Determine the [X, Y] coordinate at the center of the cell enclosing the given text.  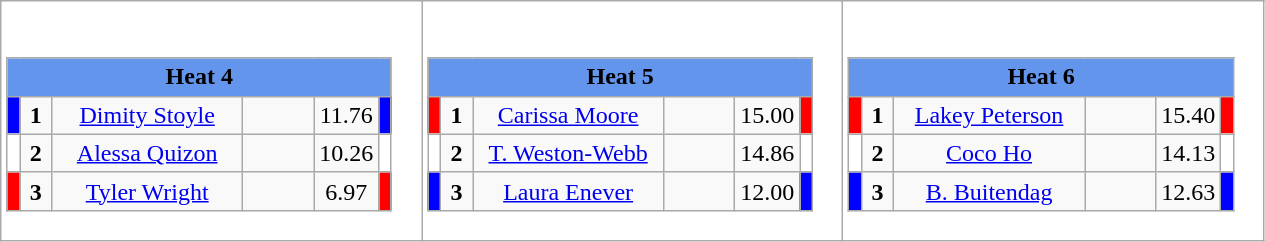
Heat 4 [199, 77]
Laura Enever [568, 191]
Heat 6 [1041, 77]
10.26 [346, 153]
15.40 [1188, 115]
B. Buitendag [990, 191]
Heat 4 1 Dimity Stoyle 11.76 2 Alessa Quizon 10.26 3 Tyler Wright 6.97 [212, 121]
12.00 [768, 191]
Tyler Wright [148, 191]
Carissa Moore [568, 115]
14.86 [768, 153]
Alessa Quizon [148, 153]
Lakey Peterson [990, 115]
Heat 5 1 Carissa Moore 15.00 2 T. Weston-Webb 14.86 3 Laura Enever 12.00 [632, 121]
Heat 5 [620, 77]
Dimity Stoyle [148, 115]
12.63 [1188, 191]
Heat 6 1 Lakey Peterson 15.40 2 Coco Ho 14.13 3 B. Buitendag 12.63 [1054, 121]
14.13 [1188, 153]
T. Weston-Webb [568, 153]
15.00 [768, 115]
11.76 [346, 115]
Coco Ho [990, 153]
6.97 [346, 191]
